Find where the given text appears and provide that cell's center as [x, y] coordinate. 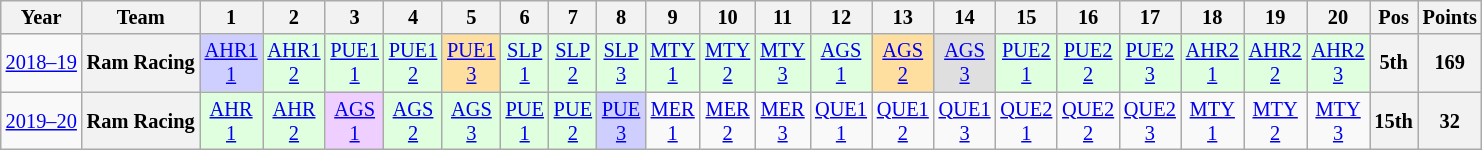
AHR12 [294, 63]
AHR2 [294, 121]
32 [1450, 121]
PUE3 [621, 121]
QUE22 [1088, 121]
Year [42, 17]
AHR22 [1276, 63]
QUE13 [965, 121]
10 [728, 17]
MER2 [728, 121]
AHR1 [232, 121]
PUE13 [471, 63]
15th [1394, 121]
AHR11 [232, 63]
Team [141, 17]
Points [1450, 17]
PUE1 [525, 121]
AHR23 [1338, 63]
PUE22 [1088, 63]
2018–19 [42, 63]
MER3 [782, 121]
11 [782, 17]
1 [232, 17]
14 [965, 17]
5 [471, 17]
12 [841, 17]
5th [1394, 63]
MER1 [672, 121]
QUE21 [1026, 121]
20 [1338, 17]
PUE12 [413, 63]
169 [1450, 63]
16 [1088, 17]
15 [1026, 17]
QUE12 [903, 121]
3 [354, 17]
QUE11 [841, 121]
6 [525, 17]
AHR21 [1212, 63]
SLP2 [573, 63]
PUE23 [1150, 63]
PUE21 [1026, 63]
9 [672, 17]
QUE23 [1150, 121]
2 [294, 17]
PUE2 [573, 121]
7 [573, 17]
17 [1150, 17]
2019–20 [42, 121]
19 [1276, 17]
SLP1 [525, 63]
18 [1212, 17]
4 [413, 17]
PUE11 [354, 63]
8 [621, 17]
Pos [1394, 17]
13 [903, 17]
SLP3 [621, 63]
